Return [x, y] of the center of cell containing provided text 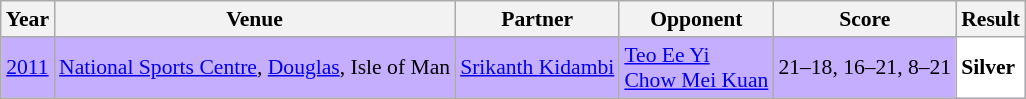
Venue [254, 19]
Result [990, 19]
Silver [990, 68]
Opponent [696, 19]
Srikanth Kidambi [537, 68]
Teo Ee Yi Chow Mei Kuan [696, 68]
Year [28, 19]
2011 [28, 68]
21–18, 16–21, 8–21 [864, 68]
National Sports Centre, Douglas, Isle of Man [254, 68]
Partner [537, 19]
Score [864, 19]
